Return the [X, Y] coordinate for the center point of the cell that contains the specified text.  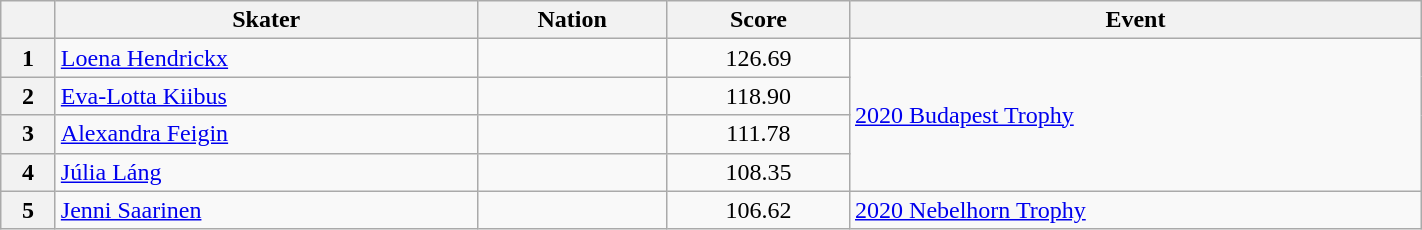
Nation [572, 20]
111.78 [758, 134]
Eva-Lotta Kiibus [266, 96]
106.62 [758, 210]
108.35 [758, 172]
Event [1136, 20]
3 [28, 134]
Alexandra Feigin [266, 134]
5 [28, 210]
1 [28, 58]
2020 Budapest Trophy [1136, 115]
Júlia Láng [266, 172]
2 [28, 96]
4 [28, 172]
2020 Nebelhorn Trophy [1136, 210]
Score [758, 20]
Skater [266, 20]
126.69 [758, 58]
Loena Hendrickx [266, 58]
Jenni Saarinen [266, 210]
118.90 [758, 96]
